Detect which cell encompasses the target text, then output its (X, Y) center coordinate. 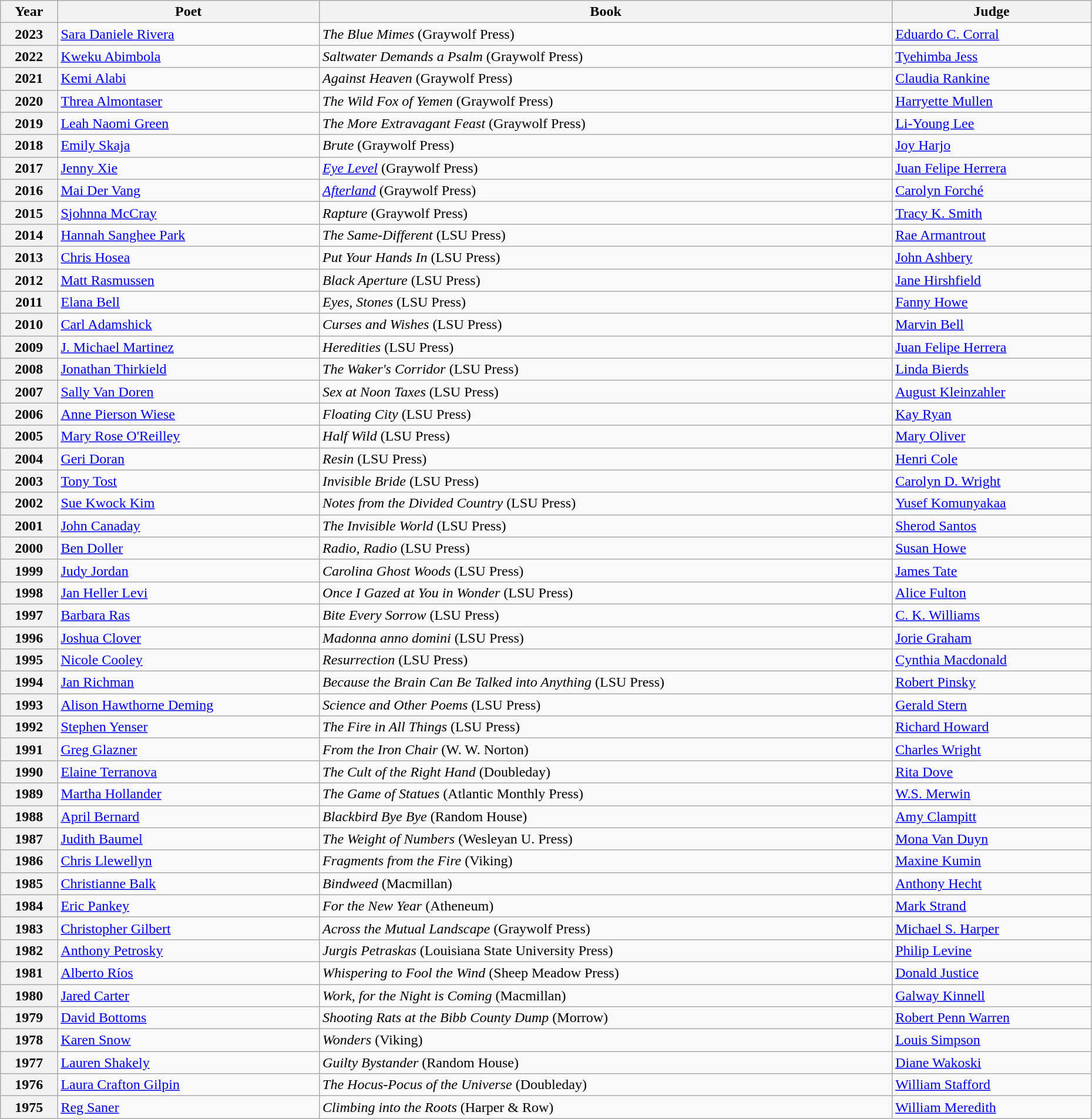
2008 (29, 369)
1989 (29, 794)
Jared Carter (189, 996)
Blackbird Bye Bye (Random House) (606, 816)
Martha Hollander (189, 794)
Jurgis Petraskas (Louisiana State University Press) (606, 950)
Anne Pierson Wiese (189, 414)
Anthony Hecht (992, 883)
1990 (29, 772)
The Cult of the Right Hand (Doubleday) (606, 772)
Sex at Noon Taxes (LSU Press) (606, 392)
Robert Penn Warren (992, 1018)
1975 (29, 1107)
2007 (29, 392)
Bite Every Sorrow (LSU Press) (606, 615)
Wonders (Viking) (606, 1040)
Resin (LSU Press) (606, 459)
2012 (29, 280)
Across the Mutual Landscape (Graywolf Press) (606, 928)
Sara Daniele Rivera (189, 34)
Rae Armantrout (992, 235)
Hannah Sanghee Park (189, 235)
Floating City (LSU Press) (606, 414)
Science and Other Poems (LSU Press) (606, 705)
2018 (29, 146)
2011 (29, 303)
Michael S. Harper (992, 928)
Carl Adamshick (189, 325)
Heredities (LSU Press) (606, 347)
Fragments from the Fire (Viking) (606, 861)
The Game of Statues (Atlantic Monthly Press) (606, 794)
1994 (29, 683)
Rita Dove (992, 772)
Mona Van Duyn (992, 839)
Carolina Ghost Woods (LSU Press) (606, 570)
Li-Young Lee (992, 123)
Saltwater Demands a Psalm (Graywolf Press) (606, 56)
1978 (29, 1040)
Mary Rose O'Reilley (189, 436)
The Fire in All Things (LSU Press) (606, 727)
April Bernard (189, 816)
Chris Hosea (189, 257)
Sjohnna McCray (189, 213)
Fanny Howe (992, 303)
William Meredith (992, 1107)
Mary Oliver (992, 436)
Joshua Clover (189, 637)
1987 (29, 839)
Galway Kinnell (992, 996)
2020 (29, 101)
Joy Harjo (992, 146)
Tracy K. Smith (992, 213)
Judy Jordan (189, 570)
Jane Hirshfield (992, 280)
Philip Levine (992, 950)
Emily Skaja (189, 146)
2022 (29, 56)
Kemi Alabi (189, 79)
Radio, Radio (LSU Press) (606, 548)
Louis Simpson (992, 1040)
1982 (29, 950)
Mai Der Vang (189, 190)
1988 (29, 816)
Jenny Xie (189, 168)
Put Your Hands In (LSU Press) (606, 257)
Barbara Ras (189, 615)
Maxine Kumin (992, 861)
Nicole Cooley (189, 660)
Christopher Gilbert (189, 928)
Christianne Balk (189, 883)
1981 (29, 973)
Yusef Komunyakaa (992, 503)
1992 (29, 727)
Marvin Bell (992, 325)
1980 (29, 996)
Leah Naomi Green (189, 123)
Judge (992, 12)
1993 (29, 705)
Greg Glazner (189, 750)
Judith Baumel (189, 839)
1995 (29, 660)
Black Aperture (LSU Press) (606, 280)
Bindweed (Macmillan) (606, 883)
James Tate (992, 570)
Ben Doller (189, 548)
2009 (29, 347)
Jan Heller Levi (189, 593)
2003 (29, 481)
1979 (29, 1018)
Poet (189, 12)
Eduardo C. Corral (992, 34)
Invisible Bride (LSU Press) (606, 481)
Tony Tost (189, 481)
Harryette Mullen (992, 101)
Elana Bell (189, 303)
Linda Bierds (992, 369)
1997 (29, 615)
The Weight of Numbers (Wesleyan U. Press) (606, 839)
For the New Year (Atheneum) (606, 906)
Charles Wright (992, 750)
1996 (29, 637)
Diane Wakoski (992, 1063)
Mark Strand (992, 906)
2016 (29, 190)
The Blue Mimes (Graywolf Press) (606, 34)
Kay Ryan (992, 414)
2017 (29, 168)
1983 (29, 928)
2010 (29, 325)
Against Heaven (Graywolf Press) (606, 79)
Because the Brain Can Be Talked into Anything (LSU Press) (606, 683)
2015 (29, 213)
Tyehimba Jess (992, 56)
Whispering to Fool the Wind (Sheep Meadow Press) (606, 973)
The Same-Different (LSU Press) (606, 235)
Alice Fulton (992, 593)
1976 (29, 1085)
1986 (29, 861)
1991 (29, 750)
Notes from the Divided Country (LSU Press) (606, 503)
John Canaday (189, 526)
Madonna anno domini (LSU Press) (606, 637)
1985 (29, 883)
From the Iron Chair (W. W. Norton) (606, 750)
2005 (29, 436)
1998 (29, 593)
The Waker's Corridor (LSU Press) (606, 369)
Karen Snow (189, 1040)
2014 (29, 235)
Stephen Yenser (189, 727)
Laura Crafton Gilpin (189, 1085)
Henri Cole (992, 459)
Richard Howard (992, 727)
Threa Almontaser (189, 101)
Eyes, Stones (LSU Press) (606, 303)
Climbing into the Roots (Harper & Row) (606, 1107)
Jonathan Thirkield (189, 369)
Year (29, 12)
John Ashbery (992, 257)
Kweku Abimbola (189, 56)
Shooting Rats at the Bibb County Dump (Morrow) (606, 1018)
Curses and Wishes (LSU Press) (606, 325)
Geri Doran (189, 459)
W.S. Merwin (992, 794)
Once I Gazed at You in Wonder (LSU Press) (606, 593)
Sally Van Doren (189, 392)
David Bottoms (189, 1018)
2021 (29, 79)
2001 (29, 526)
J. Michael Martinez (189, 347)
Claudia Rankine (992, 79)
Gerald Stern (992, 705)
1977 (29, 1063)
The Invisible World (LSU Press) (606, 526)
Eric Pankey (189, 906)
2006 (29, 414)
1984 (29, 906)
Resurrection (LSU Press) (606, 660)
Cynthia Macdonald (992, 660)
Reg Saner (189, 1107)
2000 (29, 548)
2002 (29, 503)
Matt Rasmussen (189, 280)
2023 (29, 34)
2019 (29, 123)
The Wild Fox of Yemen (Graywolf Press) (606, 101)
Elaine Terranova (189, 772)
The Hocus-Pocus of the Universe (Doubleday) (606, 1085)
Anthony Petrosky (189, 950)
Alison Hawthorne Deming (189, 705)
Jorie Graham (992, 637)
Guilty Bystander (Random House) (606, 1063)
2013 (29, 257)
Lauren Shakely (189, 1063)
Robert Pinsky (992, 683)
Work, for the Night is Coming (Macmillan) (606, 996)
Sue Kwock Kim (189, 503)
Susan Howe (992, 548)
Donald Justice (992, 973)
Brute (Graywolf Press) (606, 146)
The More Extravagant Feast (Graywolf Press) (606, 123)
Rapture (Graywolf Press) (606, 213)
William Stafford (992, 1085)
Eye Level (Graywolf Press) (606, 168)
Afterland (Graywolf Press) (606, 190)
Jan Richman (189, 683)
August Kleinzahler (992, 392)
Carolyn D. Wright (992, 481)
1999 (29, 570)
2004 (29, 459)
Book (606, 12)
Chris Llewellyn (189, 861)
C. K. Williams (992, 615)
Half Wild (LSU Press) (606, 436)
Carolyn Forché (992, 190)
Sherod Santos (992, 526)
Amy Clampitt (992, 816)
Alberto Ríos (189, 973)
